Scan for the cell matching the given text and deliver its [X, Y] coordinate at center. 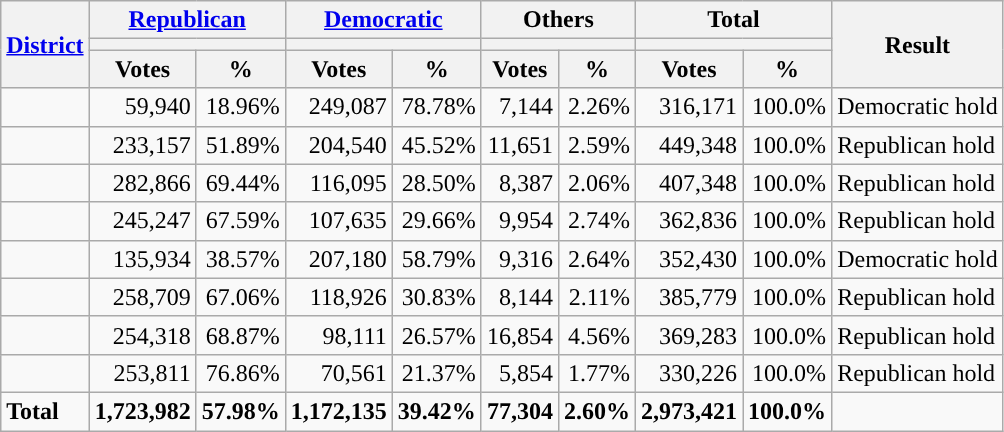
207,180 [338, 259]
254,318 [142, 335]
4.56% [596, 335]
107,635 [338, 221]
68.87% [240, 335]
7,144 [520, 107]
30.83% [436, 297]
28.50% [436, 183]
2.11% [596, 297]
70,561 [338, 373]
5,854 [520, 373]
1,172,135 [338, 411]
51.89% [240, 145]
58.79% [436, 259]
8,144 [520, 297]
362,836 [688, 221]
407,348 [688, 183]
1.77% [596, 373]
233,157 [142, 145]
369,283 [688, 335]
2,973,421 [688, 411]
Republican [187, 20]
16,854 [520, 335]
59,940 [142, 107]
249,087 [338, 107]
Others [558, 20]
77,304 [520, 411]
9,316 [520, 259]
204,540 [338, 145]
39.42% [436, 411]
Democratic [383, 20]
2.59% [596, 145]
69.44% [240, 183]
258,709 [142, 297]
2.06% [596, 183]
District [45, 44]
29.66% [436, 221]
316,171 [688, 107]
45.52% [436, 145]
98,111 [338, 335]
2.64% [596, 259]
57.98% [240, 411]
385,779 [688, 297]
2.74% [596, 221]
21.37% [436, 373]
38.57% [240, 259]
253,811 [142, 373]
245,247 [142, 221]
9,954 [520, 221]
18.96% [240, 107]
116,095 [338, 183]
76.86% [240, 373]
1,723,982 [142, 411]
8,387 [520, 183]
26.57% [436, 335]
11,651 [520, 145]
352,430 [688, 259]
330,226 [688, 373]
135,934 [142, 259]
67.06% [240, 297]
118,926 [338, 297]
282,866 [142, 183]
449,348 [688, 145]
78.78% [436, 107]
2.60% [596, 411]
Result [918, 44]
2.26% [596, 107]
67.59% [240, 221]
